Scan for the cell matching the given text and deliver its (x, y) coordinate at center. 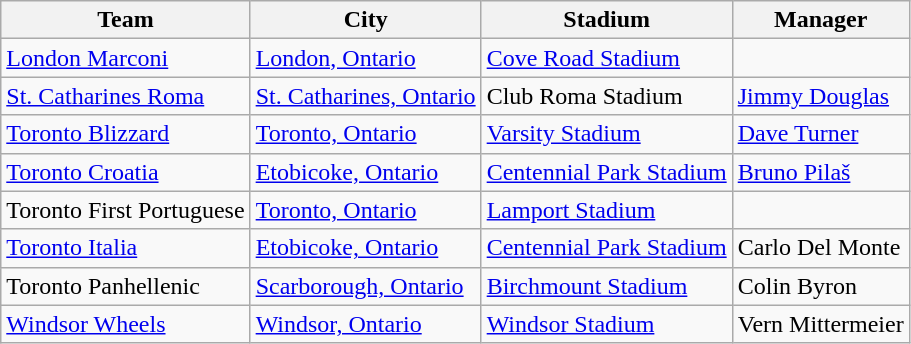
Toronto Croatia (126, 172)
Vern Mittermeier (820, 324)
Stadium (606, 20)
Toronto Panhellenic (126, 286)
Team (126, 20)
St. Catharines Roma (126, 96)
Cove Road Stadium (606, 58)
Lamport Stadium (606, 210)
Toronto First Portuguese (126, 210)
Bruno Pilaš (820, 172)
London, Ontario (366, 58)
Scarborough, Ontario (366, 286)
Toronto Blizzard (126, 134)
City (366, 20)
Windsor, Ontario (366, 324)
Club Roma Stadium (606, 96)
London Marconi (126, 58)
Windsor Wheels (126, 324)
St. Catharines, Ontario (366, 96)
Dave Turner (820, 134)
Windsor Stadium (606, 324)
Manager (820, 20)
Toronto Italia (126, 248)
Varsity Stadium (606, 134)
Colin Byron (820, 286)
Birchmount Stadium (606, 286)
Carlo Del Monte (820, 248)
Jimmy Douglas (820, 96)
